Scan for the cell matching the given text and deliver its (X, Y) coordinate at center. 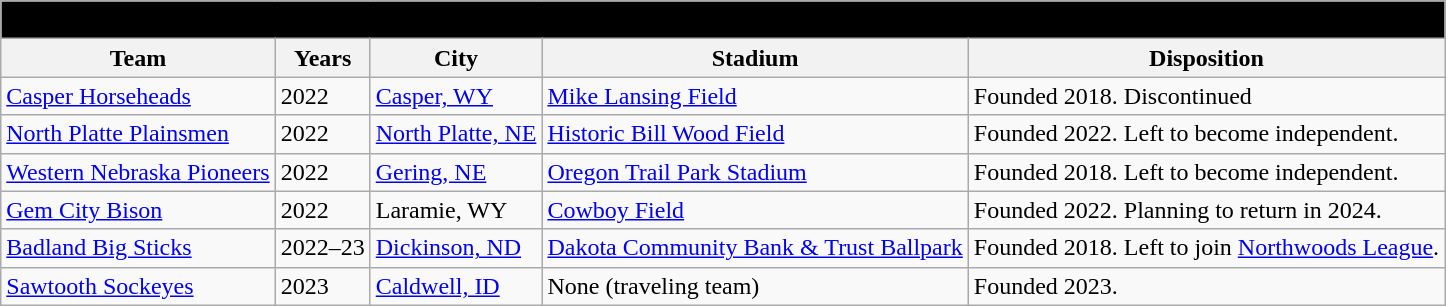
City (456, 58)
Stadium (755, 58)
Founded 2022. Left to become independent. (1206, 134)
Mike Lansing Field (755, 96)
Historic Bill Wood Field (755, 134)
Founded 2022. Planning to return in 2024. (1206, 210)
Badland Big Sticks (138, 248)
Founded 2018. Left to join Northwoods League. (1206, 248)
North Platte Plainsmen (138, 134)
Founded 2018. Left to become independent. (1206, 172)
Founded 2023. (1206, 286)
Gering, NE (456, 172)
Disposition (1206, 58)
Laramie, WY (456, 210)
Founded 2018. Discontinued (1206, 96)
Oregon Trail Park Stadium (755, 172)
Team (138, 58)
2023 (322, 286)
Cowboy Field (755, 210)
2022–23 (322, 248)
Years (322, 58)
Sawtooth Sockeyes (138, 286)
Gem City Bison (138, 210)
Caldwell, ID (456, 286)
Dakota Community Bank & Trust Ballpark (755, 248)
None (traveling team) (755, 286)
North Platte, NE (456, 134)
Western Nebraska Pioneers (138, 172)
Dickinson, ND (456, 248)
Former teams (723, 20)
Casper, WY (456, 96)
Casper Horseheads (138, 96)
